Locate the cell with the specified text and output its [x, y] center coordinate. 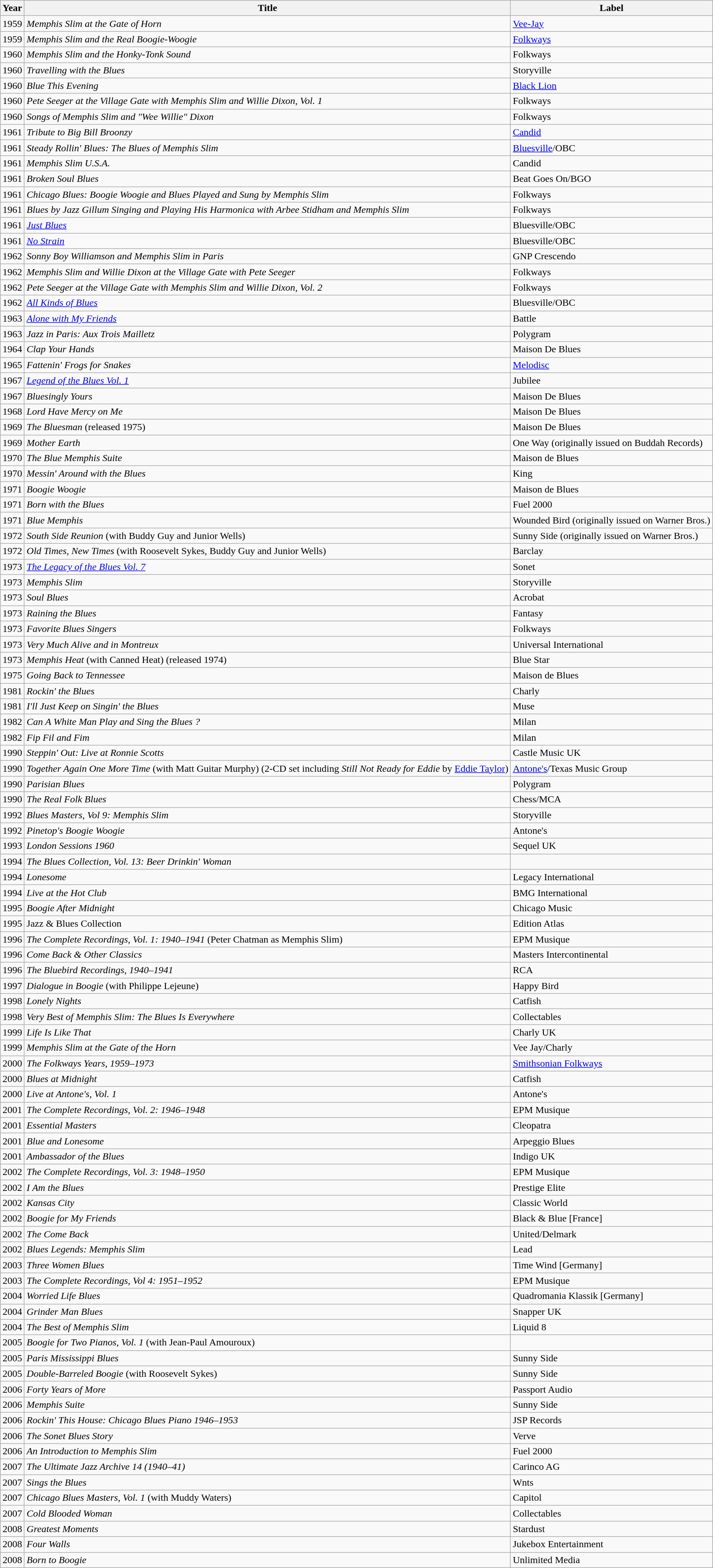
Year [12, 8]
Cold Blooded Woman [267, 1513]
The Complete Recordings, Vol 4: 1951–1952 [267, 1281]
Boogie for My Friends [267, 1219]
Blue Memphis [267, 520]
Memphis Slim U.S.A. [267, 163]
Live at Antone's, Vol. 1 [267, 1094]
Vee Jay/Charly [611, 1048]
Muse [611, 707]
United/Delmark [611, 1234]
All Kinds of Blues [267, 303]
Favorite Blues Singers [267, 629]
Can A White Man Play and Sing the Blues ? [267, 722]
Sonny Boy Williamson and Memphis Slim in Paris [267, 256]
Sings the Blues [267, 1482]
1993 [12, 846]
Lonesome [267, 877]
I'll Just Keep on Singin' the Blues [267, 707]
Boogie for Two Pianos, Vol. 1 (with Jean-Paul Amouroux) [267, 1343]
Fip Fil and Fim [267, 738]
1968 [12, 411]
Old Times, New Times (with Roosevelt Sykes, Buddy Guy and Junior Wells) [267, 551]
Essential Masters [267, 1125]
No Strain [267, 241]
Edition Atlas [611, 923]
Indigo UK [611, 1156]
Wnts [611, 1482]
Vee-Jay [611, 24]
Four Walls [267, 1544]
Melodisc [611, 365]
Pete Seeger at the Village Gate with Memphis Slim and Willie Dixon, Vol. 1 [267, 101]
Memphis Suite [267, 1405]
Life Is Like That [267, 1032]
Quadromania Klassik [Germany] [611, 1296]
1965 [12, 365]
Time Wind [Germany] [611, 1265]
Chess/MCA [611, 799]
Pinetop's Boogie Woogie [267, 830]
Going Back to Tennessee [267, 675]
Snapper UK [611, 1312]
Rockin' the Blues [267, 691]
Three Women Blues [267, 1265]
The Complete Recordings, Vol. 3: 1948–1950 [267, 1172]
Jazz & Blues Collection [267, 923]
Just Blues [267, 225]
Pete Seeger at the Village Gate with Memphis Slim and Willie Dixon, Vol. 2 [267, 287]
Very Much Alive and in Montreux [267, 644]
Title [267, 8]
Charly [611, 691]
Soul Blues [267, 598]
Worried Life Blues [267, 1296]
Blues Masters, Vol 9: Memphis Slim [267, 815]
Legend of the Blues Vol. 1 [267, 380]
Rockin' This House: Chicago Blues Piano 1946–1953 [267, 1420]
Lord Have Mercy on Me [267, 411]
Raining the Blues [267, 613]
An Introduction to Memphis Slim [267, 1451]
The Best of Memphis Slim [267, 1327]
Memphis Slim and the Honky-Tonk Sound [267, 55]
Chicago Blues Masters, Vol. 1 (with Muddy Waters) [267, 1498]
Castle Music UK [611, 753]
Jukebox Entertainment [611, 1544]
Boogie After Midnight [267, 908]
Capitol [611, 1498]
King [611, 474]
Blue Star [611, 660]
Black & Blue [France] [611, 1219]
I Am the Blues [267, 1188]
Black Lion [611, 86]
The Bluesman (released 1975) [267, 427]
Liquid 8 [611, 1327]
Battle [611, 318]
Arpeggio Blues [611, 1141]
The Come Back [267, 1234]
Charly UK [611, 1032]
Greatest Moments [267, 1529]
London Sessions 1960 [267, 846]
Born with the Blues [267, 505]
Memphis Heat (with Canned Heat) (released 1974) [267, 660]
Prestige Elite [611, 1188]
Messin' Around with the Blues [267, 474]
The Sonet Blues Story [267, 1435]
Verve [611, 1435]
Masters Intercontinental [611, 955]
Memphis Slim at the Gate of the Horn [267, 1048]
The Real Folk Blues [267, 799]
Broken Soul Blues [267, 179]
Kansas City [267, 1203]
1975 [12, 675]
Sonet [611, 567]
Passport Audio [611, 1389]
The Legacy of the Blues Vol. 7 [267, 567]
Carinco AG [611, 1467]
Paris Mississippi Blues [267, 1358]
Blues at Midnight [267, 1079]
Memphis Slim and the Real Boogie-Woogie [267, 39]
Lonely Nights [267, 1001]
Smithsonian Folkways [611, 1063]
RCA [611, 970]
Come Back & Other Classics [267, 955]
Unlimited Media [611, 1560]
The Bluebird Recordings, 1940–1941 [267, 970]
Blue and Lonesome [267, 1141]
Songs of Memphis Slim and "Wee Willie" Dixon [267, 117]
Lead [611, 1250]
1997 [12, 986]
Mother Earth [267, 442]
Acrobat [611, 598]
Ambassador of the Blues [267, 1156]
Steppin' Out: Live at Ronnie Scotts [267, 753]
The Blues Collection, Vol. 13: Beer Drinkin' Woman [267, 861]
Label [611, 8]
Stardust [611, 1529]
Together Again One More Time (with Matt Guitar Murphy) (2-CD set including Still Not Ready for Eddie by Eddie Taylor) [267, 769]
Memphis Slim [267, 582]
The Complete Recordings, Vol. 1: 1940–1941 (Peter Chatman as Memphis Slim) [267, 939]
Sunny Side (originally issued on Warner Bros.) [611, 536]
Barclay [611, 551]
Fattenin' Frogs for Snakes [267, 365]
Very Best of Memphis Slim: The Blues Is Everywhere [267, 1017]
The Complete Recordings, Vol. 2: 1946–1948 [267, 1110]
Universal International [611, 644]
Jubilee [611, 380]
GNP Crescendo [611, 256]
Classic World [611, 1203]
Tribute to Big Bill Broonzy [267, 132]
Alone with My Friends [267, 318]
Memphis Slim at the Gate of Horn [267, 24]
Travelling with the Blues [267, 70]
Fantasy [611, 613]
The Blue Memphis Suite [267, 458]
Clap Your Hands [267, 349]
BMG International [611, 892]
Antone's/Texas Music Group [611, 769]
Bluesingly Yours [267, 396]
Happy Bird [611, 986]
Double-Barreled Boogie (with Roosevelt Sykes) [267, 1374]
Wounded Bird (originally issued on Warner Bros.) [611, 520]
Beat Goes On/BGO [611, 179]
Parisian Blues [267, 784]
Memphis Slim and Willie Dixon at the Village Gate with Pete Seeger [267, 272]
Forty Years of More [267, 1389]
Jazz in Paris: Aux Trois Mailletz [267, 334]
Chicago Music [611, 908]
Born to Boogie [267, 1560]
Chicago Blues: Boogie Woogie and Blues Played and Sung by Memphis Slim [267, 194]
Boogie Woogie [267, 489]
Grinder Man Blues [267, 1312]
Legacy International [611, 877]
1964 [12, 349]
South Side Reunion (with Buddy Guy and Junior Wells) [267, 536]
Dialogue in Boogie (with Philippe Lejeune) [267, 986]
The Ultimate Jazz Archive 14 (1940–41) [267, 1467]
The Folkways Years, 1959–1973 [267, 1063]
Cleopatra [611, 1125]
Blue This Evening [267, 86]
One Way (originally issued on Buddah Records) [611, 442]
Steady Rollin' Blues: The Blues of Memphis Slim [267, 148]
JSP Records [611, 1420]
Live at the Hot Club [267, 892]
Sequel UK [611, 846]
Blues Legends: Memphis Slim [267, 1250]
Blues by Jazz Gillum Singing and Playing His Harmonica with Arbee Stidham and Memphis Slim [267, 210]
